Locate the cell with the specified text and output its (x, y) center coordinate. 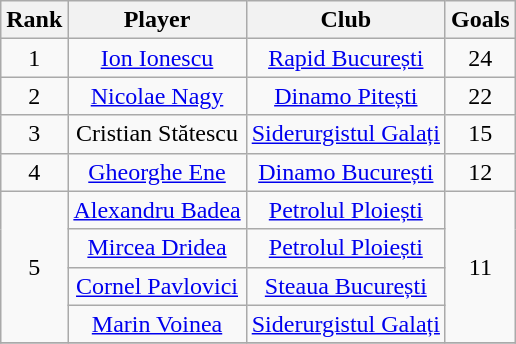
Marin Voinea (157, 324)
Ion Ionescu (157, 58)
Player (157, 20)
Gheorghe Ene (157, 172)
Club (346, 20)
24 (480, 58)
Nicolae Nagy (157, 96)
Dinamo Pitești (346, 96)
12 (480, 172)
2 (34, 96)
Steaua București (346, 286)
Rank (34, 20)
11 (480, 267)
Cristian Stătescu (157, 134)
4 (34, 172)
5 (34, 267)
Cornel Pavlovici (157, 286)
Mircea Dridea (157, 248)
15 (480, 134)
Dinamo București (346, 172)
3 (34, 134)
Rapid București (346, 58)
1 (34, 58)
Goals (480, 20)
22 (480, 96)
Alexandru Badea (157, 210)
